Provide the [X, Y] coordinate of the cell's center where the given text is located.  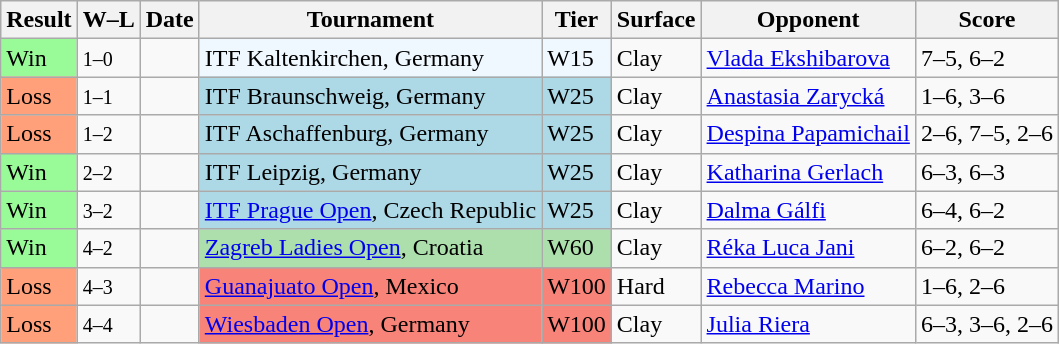
3–2 [108, 210]
ITF Braunschweig, Germany [370, 96]
Tournament [370, 20]
ITF Leipzig, Germany [370, 172]
Opponent [808, 20]
W15 [577, 58]
Rebecca Marino [808, 286]
Tier [577, 20]
1–2 [108, 134]
Result [39, 20]
Guanajuato Open, Mexico [370, 286]
4–3 [108, 286]
W60 [577, 248]
Surface [656, 20]
W–L [108, 20]
ITF Aschaffenburg, Germany [370, 134]
6–4, 6–2 [986, 210]
Julia Riera [808, 324]
Zagreb Ladies Open, Croatia [370, 248]
ITF Prague Open, Czech Republic [370, 210]
2–6, 7–5, 2–6 [986, 134]
6–3, 3–6, 2–6 [986, 324]
6–2, 6–2 [986, 248]
4–4 [108, 324]
Anastasia Zarycká [808, 96]
1–6, 3–6 [986, 96]
4–2 [108, 248]
ITF Kaltenkirchen, Germany [370, 58]
6–3, 6–3 [986, 172]
Date [170, 20]
Katharina Gerlach [808, 172]
Réka Luca Jani [808, 248]
Hard [656, 286]
2–2 [108, 172]
7–5, 6–2 [986, 58]
Score [986, 20]
1–1 [108, 96]
Vlada Ekshibarova [808, 58]
Despina Papamichail [808, 134]
1–6, 2–6 [986, 286]
1–0 [108, 58]
Dalma Gálfi [808, 210]
Wiesbaden Open, Germany [370, 324]
